Scan for the cell matching the given text and deliver its [x, y] coordinate at center. 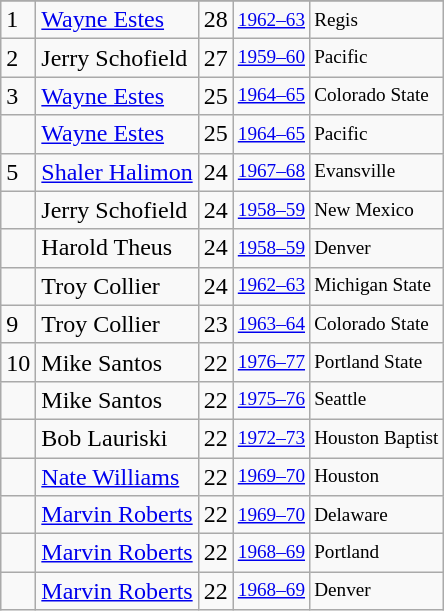
Bob Lauriski [117, 438]
1975–76 [271, 400]
23 [216, 324]
Michigan State [376, 286]
Evansville [376, 172]
27 [216, 58]
1972–73 [271, 438]
Regis [376, 20]
9 [18, 324]
Portland State [376, 362]
Delaware [376, 515]
New Mexico [376, 210]
1976–77 [271, 362]
1959–60 [271, 58]
Harold Theus [117, 248]
1963–64 [271, 324]
Shaler Halimon [117, 172]
Houston [376, 477]
28 [216, 20]
5 [18, 172]
Nate Williams [117, 477]
3 [18, 96]
2 [18, 58]
1 [18, 20]
Portland [376, 553]
Seattle [376, 400]
Houston Baptist [376, 438]
10 [18, 362]
1967–68 [271, 172]
